Capture the cell that displays the provided text and extract its (x, y) central coordinate. 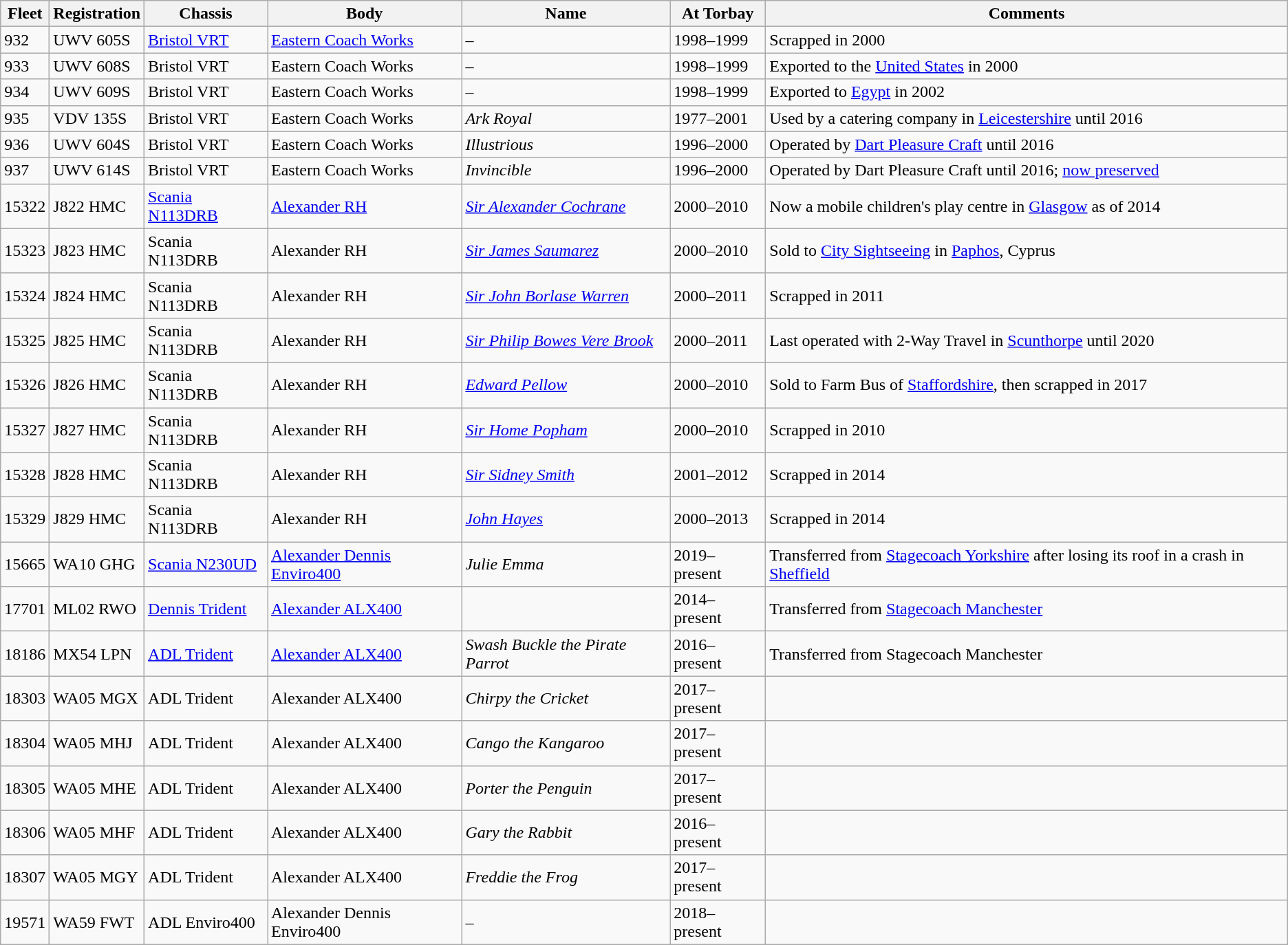
UWV 609S (97, 92)
J823 HMC (97, 250)
Gary the Rabbit (566, 832)
Fleet (25, 14)
Transferred from Stagecoach Yorkshire after losing its roof in a crash in Sheffield (1027, 564)
Edward Pellow (566, 385)
15322 (25, 206)
Sir John Borlase Warren (566, 296)
18307 (25, 878)
937 (25, 171)
Scrapped in 2000 (1027, 40)
Sir Sidney Smith (566, 475)
J824 HMC (97, 296)
J828 HMC (97, 475)
Scania N230UD (206, 564)
John Hayes (566, 520)
Sold to City Sightseeing in Paphos, Cyprus (1027, 250)
934 (25, 92)
15324 (25, 296)
17701 (25, 609)
J825 HMC (97, 340)
J829 HMC (97, 520)
WA05 MGY (97, 878)
WA05 MHF (97, 832)
15323 (25, 250)
Invincible (566, 171)
Exported to Egypt in 2002 (1027, 92)
Comments (1027, 14)
932 (25, 40)
18303 (25, 699)
WA05 MGX (97, 699)
WA10 GHG (97, 564)
15328 (25, 475)
Sir Home Popham (566, 429)
15325 (25, 340)
VDV 135S (97, 118)
WA05 MHJ (97, 743)
936 (25, 144)
18306 (25, 832)
Swash Buckle the Pirate Parrot (566, 653)
Operated by Dart Pleasure Craft until 2016; now preserved (1027, 171)
Sold to Farm Bus of Staffordshire, then scrapped in 2017 (1027, 385)
15326 (25, 385)
UWV 608S (97, 66)
Last operated with 2-Way Travel in Scunthorpe until 2020 (1027, 340)
18186 (25, 653)
Cango the Kangaroo (566, 743)
J827 HMC (97, 429)
Julie Emma (566, 564)
19571 (25, 922)
At Torbay (718, 14)
935 (25, 118)
18304 (25, 743)
Name (566, 14)
WA05 MHE (97, 788)
Now a mobile children's play centre in Glasgow as of 2014 (1027, 206)
Scrapped in 2010 (1027, 429)
WA59 FWT (97, 922)
15665 (25, 564)
2014–present (718, 609)
15327 (25, 429)
Freddie the Frog (566, 878)
Scrapped in 2011 (1027, 296)
Exported to the United States in 2000 (1027, 66)
2018–present (718, 922)
ADL Enviro400 (206, 922)
UWV 604S (97, 144)
15329 (25, 520)
Operated by Dart Pleasure Craft until 2016 (1027, 144)
Sir Philip Bowes Vere Brook (566, 340)
2001–2012 (718, 475)
Dennis Trident (206, 609)
Sir Alexander Cochrane (566, 206)
2019–present (718, 564)
Ark Royal (566, 118)
933 (25, 66)
Illustrious (566, 144)
Porter the Penguin (566, 788)
J826 HMC (97, 385)
Chirpy the Cricket (566, 699)
Body (364, 14)
UWV 614S (97, 171)
Chassis (206, 14)
ML02 RWO (97, 609)
Registration (97, 14)
Used by a catering company in Leicestershire until 2016 (1027, 118)
J822 HMC (97, 206)
18305 (25, 788)
1977–2001 (718, 118)
2000–2013 (718, 520)
UWV 605S (97, 40)
MX54 LPN (97, 653)
Sir James Saumarez (566, 250)
